Return (x, y) of the center of cell containing provided text 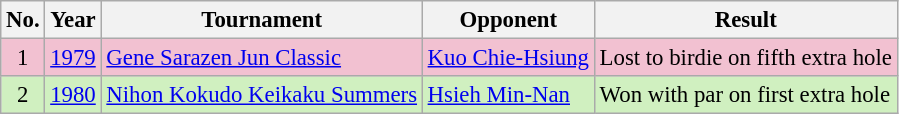
Year (73, 20)
Nihon Kokudo Keikaku Summers (262, 95)
1 (23, 58)
1980 (73, 95)
No. (23, 20)
Opponent (508, 20)
Gene Sarazen Jun Classic (262, 58)
1979 (73, 58)
Hsieh Min-Nan (508, 95)
Won with par on first extra hole (746, 95)
Lost to birdie on fifth extra hole (746, 58)
Result (746, 20)
2 (23, 95)
Kuo Chie-Hsiung (508, 58)
Tournament (262, 20)
